Capture the cell that displays the provided text and extract its (x, y) central coordinate. 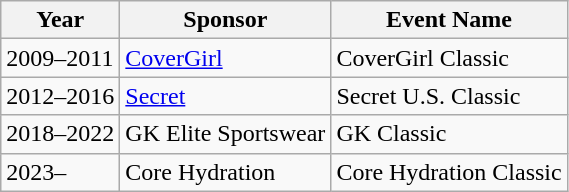
CoverGirl Classic (449, 58)
Sponsor (226, 20)
2012–2016 (60, 96)
GK Classic (449, 134)
Year (60, 20)
2018–2022 (60, 134)
Core Hydration Classic (449, 172)
Secret (226, 96)
CoverGirl (226, 58)
2009–2011 (60, 58)
GK Elite Sportswear (226, 134)
Event Name (449, 20)
Core Hydration (226, 172)
Secret U.S. Classic (449, 96)
2023– (60, 172)
